Locate the cell with the specified text and output its [x, y] center coordinate. 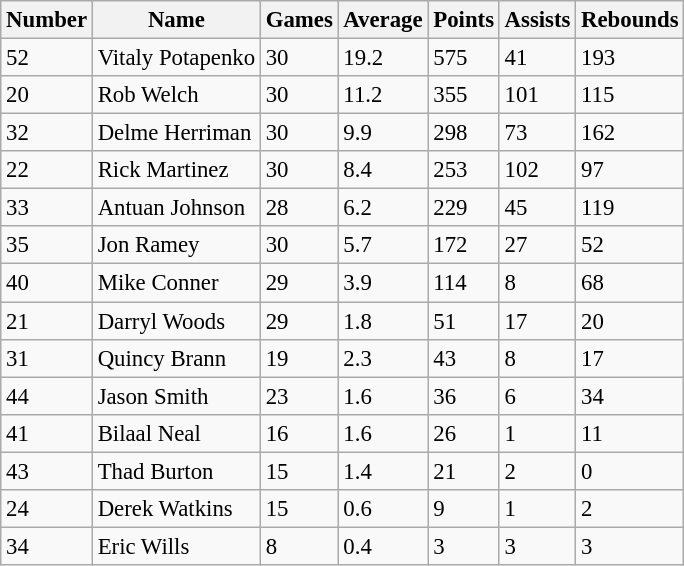
11 [630, 433]
172 [464, 245]
Average [383, 20]
24 [47, 509]
Eric Wills [176, 546]
Number [47, 20]
9 [464, 509]
9.9 [383, 133]
44 [47, 396]
101 [537, 95]
Points [464, 20]
0.6 [383, 509]
19.2 [383, 58]
45 [537, 208]
Antuan Johnson [176, 208]
0 [630, 471]
16 [299, 433]
Delme Herriman [176, 133]
Rebounds [630, 20]
73 [537, 133]
2.3 [383, 358]
0.4 [383, 546]
51 [464, 321]
Name [176, 20]
97 [630, 170]
Vitaly Potapenko [176, 58]
355 [464, 95]
27 [537, 245]
Rick Martinez [176, 170]
Quincy Brann [176, 358]
6 [537, 396]
35 [47, 245]
193 [630, 58]
1.4 [383, 471]
11.2 [383, 95]
Derek Watkins [176, 509]
31 [47, 358]
119 [630, 208]
5.7 [383, 245]
Games [299, 20]
102 [537, 170]
36 [464, 396]
8.4 [383, 170]
Thad Burton [176, 471]
Bilaal Neal [176, 433]
28 [299, 208]
229 [464, 208]
162 [630, 133]
19 [299, 358]
3.9 [383, 283]
33 [47, 208]
32 [47, 133]
6.2 [383, 208]
575 [464, 58]
Assists [537, 20]
68 [630, 283]
40 [47, 283]
253 [464, 170]
298 [464, 133]
22 [47, 170]
23 [299, 396]
26 [464, 433]
Mike Conner [176, 283]
114 [464, 283]
Jon Ramey [176, 245]
Darryl Woods [176, 321]
Jason Smith [176, 396]
1.8 [383, 321]
Rob Welch [176, 95]
115 [630, 95]
